Return [x, y] of the center of cell containing provided text 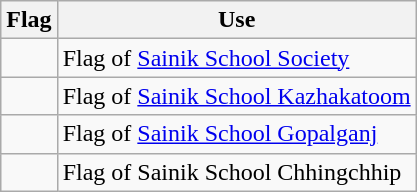
Flag of Sainik School Kazhakatoom [236, 96]
Flag [29, 20]
Use [236, 20]
Flag of Sainik School Society [236, 58]
Flag of Sainik School Chhingchhip [236, 172]
Flag of Sainik School Gopalganj [236, 134]
